Extract the (x, y) coordinate from the center of the cell holding the provided text.  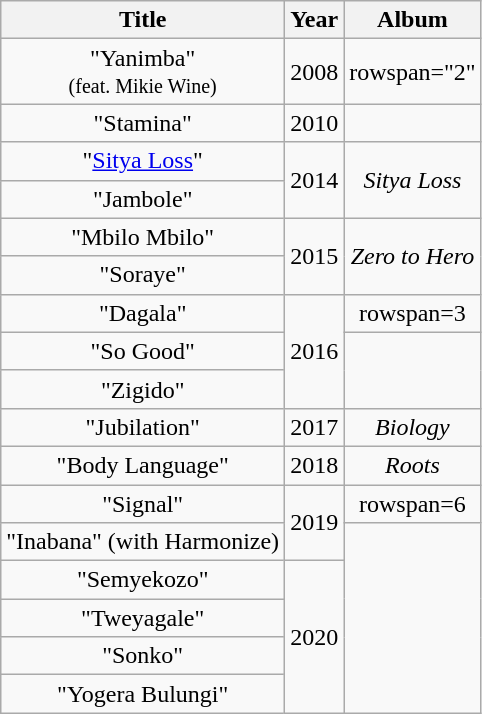
"So Good" (143, 351)
"Sitya Loss" (143, 161)
"Jubilation" (143, 427)
Year (314, 20)
Sitya Loss (413, 180)
Album (413, 20)
2015 (314, 256)
"Jambole" (143, 199)
rowspan=3 (413, 313)
"Semyekozo" (143, 580)
2014 (314, 180)
2017 (314, 427)
rowspan=6 (413, 503)
2016 (314, 351)
"Sonko" (143, 656)
"Tweyagale" (143, 618)
"Body Language" (143, 465)
2010 (314, 123)
"Stamina" (143, 123)
Title (143, 20)
rowspan="2" (413, 72)
2018 (314, 465)
"Signal" (143, 503)
2020 (314, 637)
2019 (314, 522)
Roots (413, 465)
"Mbilo Mbilo" (143, 237)
"Zigido" (143, 389)
2008 (314, 72)
Biology (413, 427)
"Soraye" (143, 275)
"Yanimba"(feat. Mikie Wine) (143, 72)
Zero to Hero (413, 256)
"Inabana" (with Harmonize) (143, 542)
"Dagala" (143, 313)
"Yogera Bulungi" (143, 694)
